Output the [X, Y] coordinate of the center of the cell containing the given text.  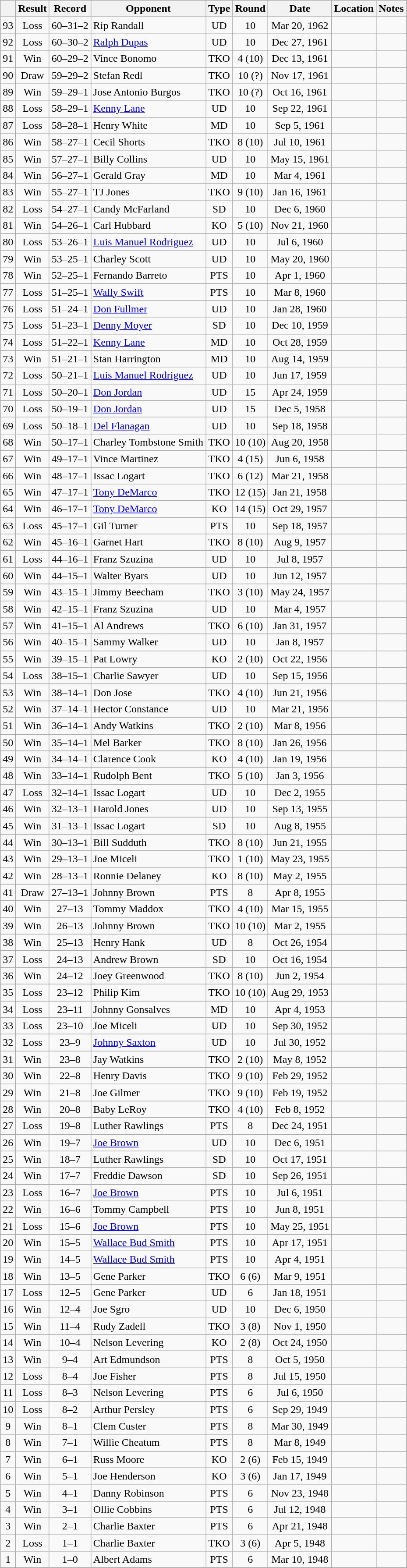
Joey Greenwood [148, 976]
35–14–1 [70, 743]
5–1 [70, 1476]
6 (12) [251, 475]
May 8, 1952 [300, 1059]
Joe Henderson [148, 1476]
54–27–1 [70, 209]
Charley Scott [148, 259]
32–13–1 [70, 809]
Charley Tombstone Smith [148, 442]
51–25–1 [70, 292]
Jan 19, 1956 [300, 759]
70 [8, 409]
18 [8, 1276]
47–17–1 [70, 492]
Mar 8, 1956 [300, 726]
69 [8, 425]
Henry Hank [148, 942]
42 [8, 876]
Clem Custer [148, 1426]
12 [8, 1376]
Feb 8, 1952 [300, 1109]
Sep 13, 1955 [300, 809]
85 [8, 159]
38–15–1 [70, 676]
23 [8, 1193]
Candy McFarland [148, 209]
Jan 21, 1958 [300, 492]
May 20, 1960 [300, 259]
74 [8, 342]
Al Andrews [148, 626]
2 (8) [251, 1343]
Dec 27, 1961 [300, 42]
59 [8, 592]
Cecil Shorts [148, 142]
21–8 [70, 1093]
51–23–1 [70, 326]
Nov 17, 1961 [300, 75]
8–2 [70, 1409]
Jul 8, 1957 [300, 559]
60 [8, 576]
Rudy Zadell [148, 1326]
23–8 [70, 1059]
83 [8, 192]
24 [8, 1176]
Garnet Hart [148, 542]
28 [8, 1109]
Apr 4, 1951 [300, 1259]
Sammy Walker [148, 642]
Stan Harrington [148, 359]
12 (15) [251, 492]
Hector Constance [148, 709]
Dec 10, 1959 [300, 326]
63 [8, 526]
Jun 21, 1956 [300, 692]
65 [8, 492]
Russ Moore [148, 1459]
Oct 16, 1954 [300, 959]
16–6 [70, 1209]
Jul 30, 1952 [300, 1043]
Carl Hubbard [148, 226]
43–15–1 [70, 592]
90 [8, 75]
52–25–1 [70, 276]
6–1 [70, 1459]
20–8 [70, 1109]
24–12 [70, 976]
19–7 [70, 1143]
Gerald Gray [148, 175]
Vince Martinez [148, 459]
51–24–1 [70, 309]
May 24, 1957 [300, 592]
Feb 29, 1952 [300, 1076]
37 [8, 959]
Jan 8, 1957 [300, 642]
Jan 17, 1949 [300, 1476]
40 [8, 909]
Aug 29, 1953 [300, 992]
Notes [391, 9]
71 [8, 392]
39 [8, 926]
7–1 [70, 1443]
4 [8, 1509]
13–5 [70, 1276]
Jun 8, 1951 [300, 1209]
Dec 6, 1950 [300, 1310]
Pat Lowry [148, 659]
Dec 13, 1961 [300, 59]
18–7 [70, 1159]
25–13 [70, 942]
Jan 18, 1951 [300, 1293]
51 [8, 726]
43 [8, 859]
14–5 [70, 1259]
Tommy Campbell [148, 1209]
Mar 21, 1956 [300, 709]
27–13–1 [70, 892]
78 [8, 276]
Jul 15, 1950 [300, 1376]
41 [8, 892]
55 [8, 659]
91 [8, 59]
Ralph Dupas [148, 42]
Mar 4, 1957 [300, 609]
19–8 [70, 1126]
76 [8, 309]
Jan 31, 1957 [300, 626]
Jose Antonio Burgos [148, 92]
93 [8, 25]
Oct 28, 1959 [300, 342]
79 [8, 259]
Apr 1, 1960 [300, 276]
TJ Jones [148, 192]
Sep 30, 1952 [300, 1026]
53–26–1 [70, 242]
Dec 5, 1958 [300, 409]
13 [8, 1359]
2 [8, 1543]
17–7 [70, 1176]
5 [8, 1493]
Mar 30, 1949 [300, 1426]
56 [8, 642]
Fernando Barreto [148, 276]
Tommy Maddox [148, 909]
Del Flanagan [148, 425]
Don Fullmer [148, 309]
34–14–1 [70, 759]
Oct 22, 1956 [300, 659]
Location [354, 9]
7 [8, 1459]
55–27–1 [70, 192]
Sep 29, 1949 [300, 1409]
50–17–1 [70, 442]
22–8 [70, 1076]
1–1 [70, 1543]
21 [8, 1226]
Ollie Cobbins [148, 1509]
23–9 [70, 1043]
50–19–1 [70, 409]
Joe Sgro [148, 1310]
9 [8, 1426]
48 [8, 776]
31–13–1 [70, 826]
Sep 18, 1957 [300, 526]
Date [300, 9]
Arthur Persley [148, 1409]
Nov 1, 1950 [300, 1326]
Aug 8, 1955 [300, 826]
29 [8, 1093]
Jun 17, 1959 [300, 375]
53 [8, 692]
Andy Watkins [148, 726]
Johnny Saxton [148, 1043]
22 [8, 1209]
80 [8, 242]
Jun 6, 1958 [300, 459]
20 [8, 1242]
8–3 [70, 1393]
26 [8, 1143]
8–1 [70, 1426]
68 [8, 442]
58–29–1 [70, 109]
Apr 21, 1948 [300, 1526]
29–13–1 [70, 859]
49 [8, 759]
35 [8, 992]
Dec 24, 1951 [300, 1126]
1 [8, 1560]
36–14–1 [70, 726]
Sep 26, 1951 [300, 1176]
37–14–1 [70, 709]
32 [8, 1043]
45 [8, 826]
Jan 26, 1956 [300, 743]
Apr 17, 1951 [300, 1242]
59–29–1 [70, 92]
23–12 [70, 992]
84 [8, 175]
45–17–1 [70, 526]
Jan 3, 1956 [300, 776]
Apr 5, 1948 [300, 1543]
Oct 17, 1951 [300, 1159]
82 [8, 209]
Apr 4, 1953 [300, 1009]
Oct 5, 1950 [300, 1359]
81 [8, 226]
30 [8, 1076]
Oct 26, 1954 [300, 942]
32–14–1 [70, 793]
15–6 [70, 1226]
58 [8, 609]
May 2, 1955 [300, 876]
50–18–1 [70, 425]
Andrew Brown [148, 959]
Jimmy Beecham [148, 592]
45–16–1 [70, 542]
50–21–1 [70, 375]
Jul 6, 1951 [300, 1193]
Art Edmundson [148, 1359]
Dec 2, 1955 [300, 793]
Johnny Gonsalves [148, 1009]
3 (8) [251, 1326]
53–25–1 [70, 259]
41–15–1 [70, 626]
14 [8, 1343]
92 [8, 42]
Nov 21, 1960 [300, 226]
Jun 21, 1955 [300, 842]
Jun 12, 1957 [300, 576]
Rip Randall [148, 25]
Sep 5, 1961 [300, 125]
9–4 [70, 1359]
24–13 [70, 959]
Dec 6, 1951 [300, 1143]
4 (15) [251, 459]
11–4 [70, 1326]
Vince Bonomo [148, 59]
Philip Kim [148, 992]
72 [8, 375]
33–14–1 [70, 776]
3–1 [70, 1509]
38 [8, 942]
Feb 15, 1949 [300, 1459]
16 [8, 1310]
Aug 9, 1957 [300, 542]
6 (10) [251, 626]
51–21–1 [70, 359]
Oct 24, 1950 [300, 1343]
Mar 20, 1962 [300, 25]
50–20–1 [70, 392]
Mel Barker [148, 743]
48–17–1 [70, 475]
Nov 23, 1948 [300, 1493]
28–13–1 [70, 876]
Denny Moyer [148, 326]
Bill Sudduth [148, 842]
44–16–1 [70, 559]
3 [8, 1526]
57–27–1 [70, 159]
Rudolph Bent [148, 776]
Baby LeRoy [148, 1109]
19 [8, 1259]
67 [8, 459]
52 [8, 709]
64 [8, 509]
Mar 8, 1949 [300, 1443]
25 [8, 1159]
Oct 29, 1957 [300, 509]
33 [8, 1026]
54–26–1 [70, 226]
Danny Robinson [148, 1493]
59–29–2 [70, 75]
Opponent [148, 9]
Round [251, 9]
17 [8, 1293]
56–27–1 [70, 175]
Stefan Redl [148, 75]
4–1 [70, 1493]
May 25, 1951 [300, 1226]
Wally Swift [148, 292]
49–17–1 [70, 459]
Gil Turner [148, 526]
Harold Jones [148, 809]
88 [8, 109]
44 [8, 842]
23–10 [70, 1026]
Jul 12, 1948 [300, 1509]
14 (15) [251, 509]
Sep 22, 1961 [300, 109]
Sep 18, 1958 [300, 425]
89 [8, 92]
12–4 [70, 1310]
15–5 [70, 1242]
46 [8, 809]
36 [8, 976]
60–29–2 [70, 59]
Jul 6, 1960 [300, 242]
34 [8, 1009]
Result [32, 9]
60–31–2 [70, 25]
11 [8, 1393]
Jan 28, 1960 [300, 309]
Mar 8, 1960 [300, 292]
73 [8, 359]
27–13 [70, 909]
Don Jose [148, 692]
30–13–1 [70, 842]
Jan 16, 1961 [300, 192]
12–5 [70, 1293]
23–11 [70, 1009]
86 [8, 142]
51–22–1 [70, 342]
May 23, 1955 [300, 859]
Aug 20, 1958 [300, 442]
Mar 15, 1955 [300, 909]
Feb 19, 1952 [300, 1093]
Aug 14, 1959 [300, 359]
54 [8, 676]
44–15–1 [70, 576]
61 [8, 559]
31 [8, 1059]
Mar 10, 1948 [300, 1560]
Jay Watkins [148, 1059]
87 [8, 125]
16–7 [70, 1193]
2–1 [70, 1526]
Dec 6, 1960 [300, 209]
39–15–1 [70, 659]
1–0 [70, 1560]
Henry Davis [148, 1076]
Apr 24, 1959 [300, 392]
57 [8, 626]
Walter Byars [148, 576]
Freddie Dawson [148, 1176]
38–14–1 [70, 692]
Henry White [148, 125]
60–30–2 [70, 42]
Clarence Cook [148, 759]
42–15–1 [70, 609]
2 (6) [251, 1459]
47 [8, 793]
Mar 4, 1961 [300, 175]
3 (10) [251, 592]
46–17–1 [70, 509]
Jul 10, 1961 [300, 142]
40–15–1 [70, 642]
1 (10) [251, 859]
58–28–1 [70, 125]
Ronnie Delaney [148, 876]
10–4 [70, 1343]
Apr 8, 1955 [300, 892]
May 15, 1961 [300, 159]
Joe Fisher [148, 1376]
62 [8, 542]
8–4 [70, 1376]
Oct 16, 1961 [300, 92]
58–27–1 [70, 142]
6 (6) [251, 1276]
26–13 [70, 926]
Charlie Sawyer [148, 676]
27 [8, 1126]
Joe Gilmer [148, 1093]
Billy Collins [148, 159]
50 [8, 743]
Sep 15, 1956 [300, 676]
66 [8, 475]
75 [8, 326]
77 [8, 292]
Jun 2, 1954 [300, 976]
Type [219, 9]
Record [70, 9]
Willie Cheatum [148, 1443]
Mar 21, 1958 [300, 475]
Albert Adams [148, 1560]
Mar 2, 1955 [300, 926]
Jul 6, 1950 [300, 1393]
Mar 9, 1951 [300, 1276]
